Locate the cell with the specified text and output its [x, y] center coordinate. 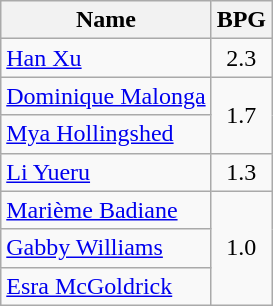
Esra McGoldrick [106, 286]
Gabby Williams [106, 248]
BPG [241, 20]
1.3 [241, 172]
Marième Badiane [106, 210]
1.7 [241, 115]
Name [106, 20]
2.3 [241, 58]
Dominique Malonga [106, 96]
Mya Hollingshed [106, 134]
Li Yueru [106, 172]
1.0 [241, 248]
Han Xu [106, 58]
